For the text-containing cell, return its midpoint in (x, y) coordinate format. 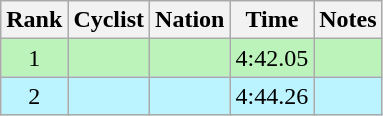
4:44.26 (272, 96)
Rank (34, 20)
Nation (190, 20)
Notes (348, 20)
1 (34, 58)
4:42.05 (272, 58)
Cyclist (109, 20)
Time (272, 20)
2 (34, 96)
